Locate the cell with the specified text and output its [x, y] center coordinate. 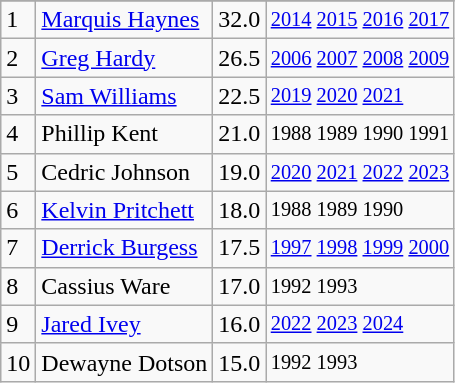
6 [18, 210]
1 [18, 20]
1997 1998 1999 2000 [360, 248]
2022 2023 2024 [360, 324]
18.0 [240, 210]
Sam Williams [124, 96]
2014 2015 2016 2017 [360, 20]
4 [18, 134]
17.0 [240, 286]
Greg Hardy [124, 58]
7 [18, 248]
10 [18, 362]
16.0 [240, 324]
Cedric Johnson [124, 172]
8 [18, 286]
21.0 [240, 134]
2020 2021 2022 2023 [360, 172]
22.5 [240, 96]
5 [18, 172]
15.0 [240, 362]
Marquis Haynes [124, 20]
3 [18, 96]
17.5 [240, 248]
Derrick Burgess [124, 248]
1988 1989 1990 [360, 210]
2 [18, 58]
9 [18, 324]
Dewayne Dotson [124, 362]
2019 2020 2021 [360, 96]
Kelvin Pritchett [124, 210]
19.0 [240, 172]
Jared Ivey [124, 324]
Cassius Ware [124, 286]
26.5 [240, 58]
Phillip Kent [124, 134]
2006 2007 2008 2009 [360, 58]
32.0 [240, 20]
1988 1989 1990 1991 [360, 134]
